Identify which cell holds the provided text, then report its (x, y) central coordinate. 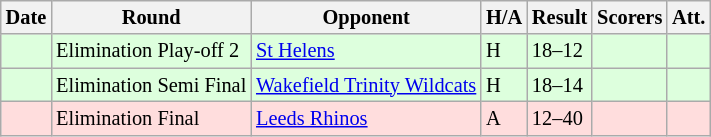
Elimination Final (151, 118)
Date (26, 17)
18–12 (560, 51)
Result (560, 17)
Att. (688, 17)
St Helens (366, 51)
A (504, 118)
Elimination Semi Final (151, 85)
12–40 (560, 118)
Opponent (366, 17)
18–14 (560, 85)
Round (151, 17)
H/A (504, 17)
Leeds Rhinos (366, 118)
Elimination Play-off 2 (151, 51)
Wakefield Trinity Wildcats (366, 85)
Scorers (630, 17)
